Locate the cell with the specified text and output its (x, y) center coordinate. 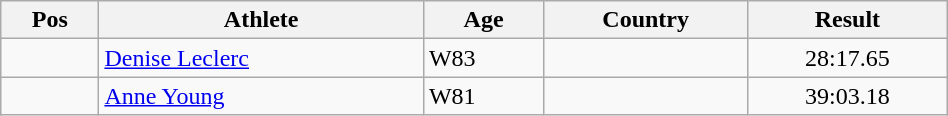
Pos (50, 20)
Denise Leclerc (262, 58)
28:17.65 (848, 58)
39:03.18 (848, 96)
Country (646, 20)
Athlete (262, 20)
W83 (483, 58)
Age (483, 20)
W81 (483, 96)
Result (848, 20)
Anne Young (262, 96)
